Return (X, Y) of the center of cell containing provided text 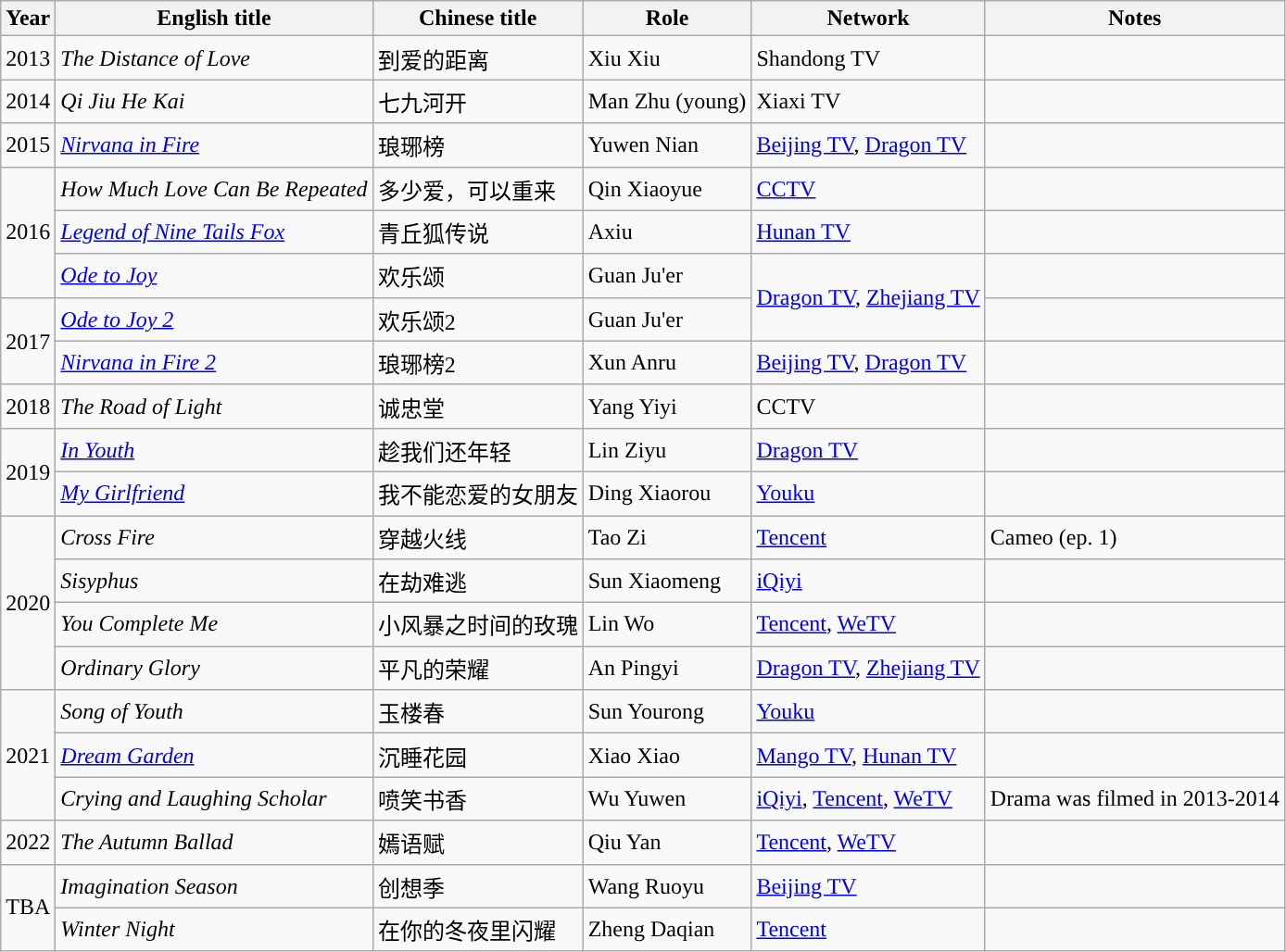
Ode to Joy (214, 276)
Sun Yourong (667, 711)
Lin Wo (667, 624)
Yuwen Nian (667, 144)
七九河开 (478, 102)
嫣语赋 (478, 843)
How Much Love Can Be Repeated (214, 189)
Man Zhu (young) (667, 102)
穿越火线 (478, 537)
2013 (28, 57)
Year (28, 19)
玉楼春 (478, 711)
Beijing TV (868, 885)
English title (214, 19)
2020 (28, 602)
Ordinary Glory (214, 669)
创想季 (478, 885)
Wu Yuwen (667, 798)
You Complete Me (214, 624)
The Autumn Ballad (214, 843)
2018 (28, 406)
趁我们还年轻 (478, 450)
Nirvana in Fire 2 (214, 363)
The Distance of Love (214, 57)
在劫难逃 (478, 582)
TBA (28, 908)
Imagination Season (214, 885)
欢乐颂2 (478, 319)
Ode to Joy 2 (214, 319)
小风暴之时间的玫瑰 (478, 624)
Nirvana in Fire (214, 144)
平凡的荣耀 (478, 669)
Role (667, 19)
Sisyphus (214, 582)
iQiyi, Tencent, WeTV (868, 798)
Chinese title (478, 19)
Xiao Xiao (667, 756)
Xiaxi TV (868, 102)
Mango TV, Hunan TV (868, 756)
2014 (28, 102)
My Girlfriend (214, 493)
Ding Xiaorou (667, 493)
Sun Xiaomeng (667, 582)
Qin Xiaoyue (667, 189)
2022 (28, 843)
欢乐颂 (478, 276)
Cross Fire (214, 537)
多少爱，可以重来 (478, 189)
Dream Garden (214, 756)
到爱的距离 (478, 57)
Zheng Daqian (667, 930)
2017 (28, 341)
琅琊榜 (478, 144)
青丘狐传说 (478, 232)
2015 (28, 144)
Notes (1134, 19)
我不能恋爱的女朋友 (478, 493)
Song of Youth (214, 711)
Cameo (ep. 1) (1134, 537)
Tao Zi (667, 537)
琅琊榜2 (478, 363)
2021 (28, 756)
Winter Night (214, 930)
An Pingyi (667, 669)
Network (868, 19)
Dragon TV (868, 450)
The Road of Light (214, 406)
Lin Ziyu (667, 450)
Qiu Yan (667, 843)
2016 (28, 232)
Drama was filmed in 2013-2014 (1134, 798)
诚忠堂 (478, 406)
Yang Yiyi (667, 406)
Shandong TV (868, 57)
Xun Anru (667, 363)
喷笑书香 (478, 798)
Xiu Xiu (667, 57)
Hunan TV (868, 232)
Crying and Laughing Scholar (214, 798)
Axiu (667, 232)
In Youth (214, 450)
Qi Jiu He Kai (214, 102)
2019 (28, 471)
在你的冬夜里闪耀 (478, 930)
沉睡花园 (478, 756)
Wang Ruoyu (667, 885)
iQiyi (868, 582)
Legend of Nine Tails Fox (214, 232)
